Detect which cell encompasses the target text, then output its (x, y) center coordinate. 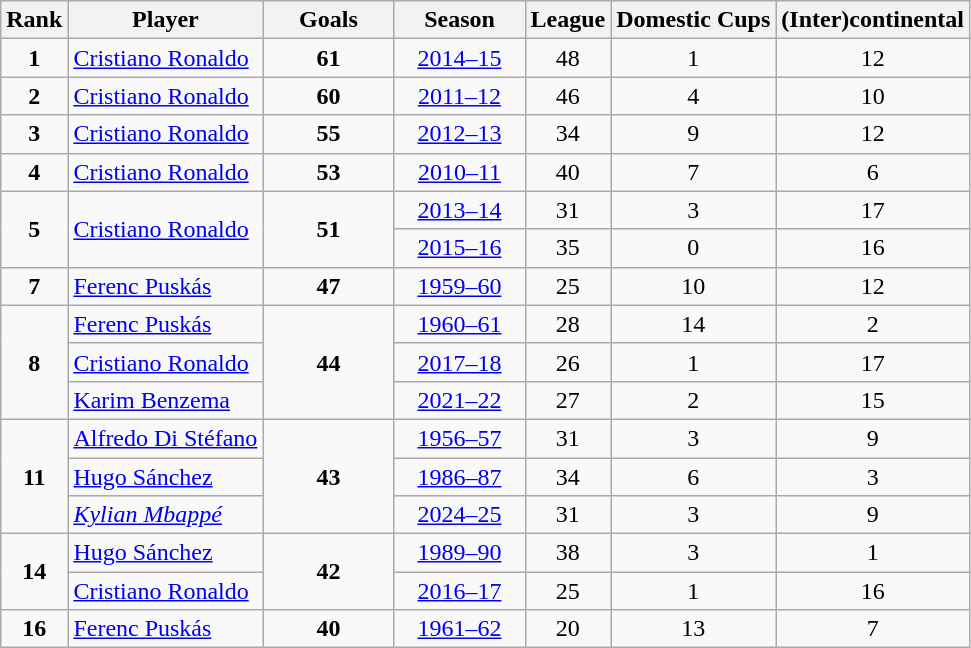
53 (328, 172)
48 (568, 58)
Karim Benzema (166, 400)
13 (694, 629)
1986–87 (460, 477)
46 (568, 96)
2024–25 (460, 515)
1961–62 (460, 629)
Alfredo Di Stéfano (166, 438)
11 (34, 476)
2010–11 (460, 172)
43 (328, 476)
2021–22 (460, 400)
Kylian Mbappé (166, 515)
8 (34, 362)
28 (568, 324)
20 (568, 629)
Rank (34, 20)
Domestic Cups (694, 20)
Season (460, 20)
55 (328, 134)
47 (328, 286)
2016–17 (460, 591)
35 (568, 248)
League (568, 20)
2012–13 (460, 134)
26 (568, 362)
38 (568, 553)
27 (568, 400)
1959–60 (460, 286)
2011–12 (460, 96)
(Inter)continental (873, 20)
42 (328, 572)
15 (873, 400)
2017–18 (460, 362)
1960–61 (460, 324)
60 (328, 96)
2013–14 (460, 210)
61 (328, 58)
44 (328, 362)
1956–57 (460, 438)
Player (166, 20)
Goals (328, 20)
51 (328, 229)
5 (34, 229)
1989–90 (460, 553)
2015–16 (460, 248)
2014–15 (460, 58)
0 (694, 248)
